Search for the cell housing the specified text and yield its (X, Y) center coordinate. 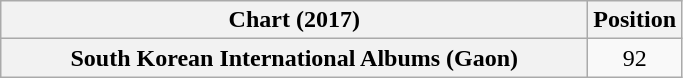
Position (635, 20)
92 (635, 58)
South Korean International Albums (Gaon) (294, 58)
Chart (2017) (294, 20)
